Return the (X, Y) coordinate for the center point of the cell that contains the specified text.  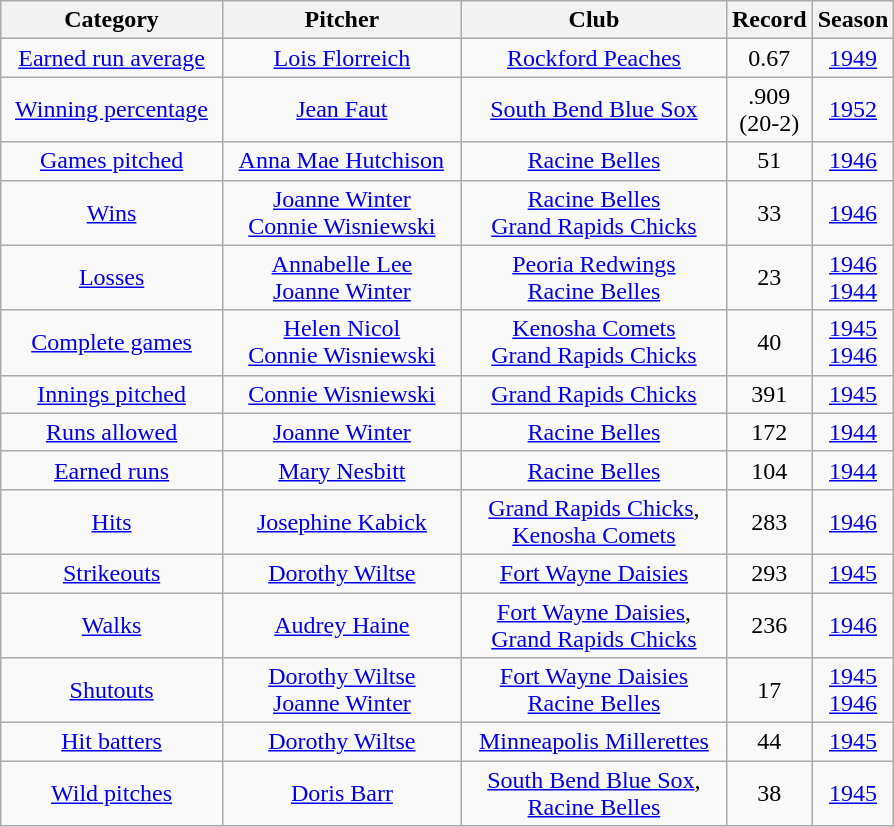
Dorothy WiltseJoanne Winter (342, 690)
Rockford Peaches (594, 58)
South Bend Blue Sox (594, 110)
Annabelle LeeJoanne Winter (342, 278)
Audrey Haine (342, 624)
Walks (112, 624)
104 (769, 470)
17 (769, 690)
40 (769, 342)
Wild pitches (112, 794)
Anna Mae Hutchison (342, 161)
Minneapolis Millerettes (594, 742)
Connie Wisniewski (342, 394)
236 (769, 624)
Grand Rapids Chicks (594, 394)
Games pitched (112, 161)
Racine BellesGrand Rapids Chicks (594, 212)
Grand Rapids Chicks,Kenosha Comets (594, 522)
Shutouts (112, 690)
South Bend Blue Sox,Racine Belles (594, 794)
Lois Florreich (342, 58)
391 (769, 394)
Category (112, 20)
38 (769, 794)
Kenosha CometsGrand Rapids Chicks (594, 342)
Complete games (112, 342)
33 (769, 212)
Mary Nesbitt (342, 470)
Jean Faut (342, 110)
19461944 (853, 278)
293 (769, 573)
Fort Wayne Daisies (594, 573)
51 (769, 161)
Earned runs (112, 470)
Doris Barr (342, 794)
Fort Wayne DaisiesRacine Belles (594, 690)
Club (594, 20)
Runs allowed (112, 432)
0.67 (769, 58)
1952 (853, 110)
Season (853, 20)
Josephine Kabick (342, 522)
Joanne Winter (342, 432)
44 (769, 742)
Earned run average (112, 58)
23 (769, 278)
Strikeouts (112, 573)
172 (769, 432)
Hits (112, 522)
Helen NicolConnie Wisniewski (342, 342)
Innings pitched (112, 394)
Winning percentage (112, 110)
1949 (853, 58)
Losses (112, 278)
Wins (112, 212)
Fort Wayne Daisies,Grand Rapids Chicks (594, 624)
Peoria RedwingsRacine Belles (594, 278)
Pitcher (342, 20)
Hit batters (112, 742)
283 (769, 522)
Joanne WinterConnie Wisniewski (342, 212)
Record (769, 20)
.909(20-2) (769, 110)
